Identify which cell holds the provided text, then report its [x, y] central coordinate. 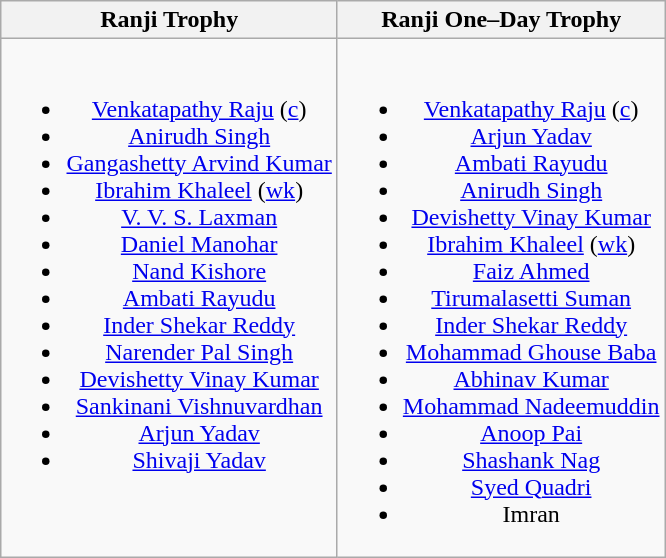
Ranji Trophy [169, 20]
Ranji One–Day Trophy [501, 20]
